Pinpoint the cell where the given text exists, returning its [X, Y] midpoint coordinate. 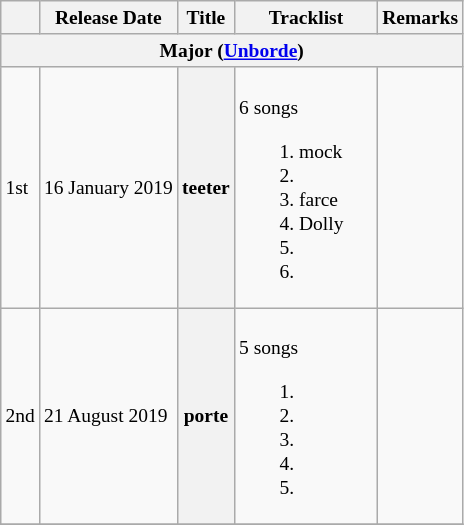
teeter [206, 187]
Tracklist [306, 18]
6 songsmockfarceDolly [306, 187]
Title [206, 18]
Major (Unborde) [232, 50]
16 January 2019 [108, 187]
1st [20, 187]
Remarks [420, 18]
5 songs [306, 416]
2nd [20, 416]
21 August 2019 [108, 416]
Release Date [108, 18]
porte [206, 416]
